Scan for the cell matching the given text and deliver its (X, Y) coordinate at center. 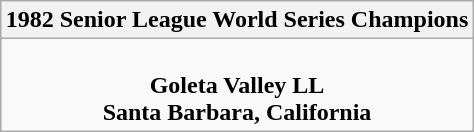
Goleta Valley LLSanta Barbara, California (237, 85)
1982 Senior League World Series Champions (237, 20)
